Output the (x, y) coordinate of the center of the cell containing the given text.  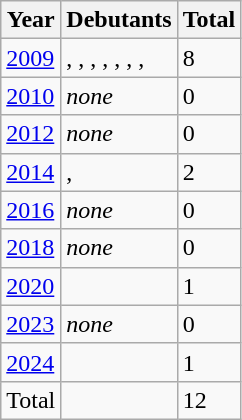
2023 (31, 324)
2 (209, 172)
2020 (31, 286)
Debutants (119, 20)
8 (209, 58)
2016 (31, 210)
2009 (31, 58)
2018 (31, 248)
2010 (31, 96)
Year (31, 20)
2012 (31, 134)
, (119, 172)
2024 (31, 362)
2014 (31, 172)
, , , , , , , (119, 58)
12 (209, 400)
